Pinpoint the cell where the given text exists, returning its [x, y] midpoint coordinate. 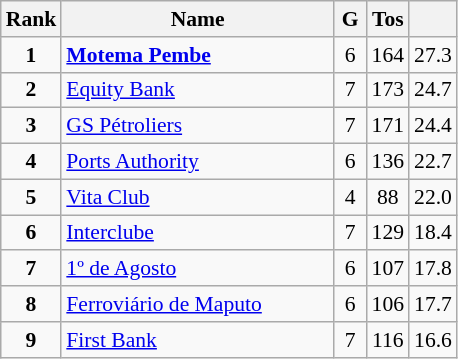
22.0 [433, 197]
First Bank [198, 340]
Vita Club [198, 197]
3 [32, 126]
18.4 [433, 233]
136 [388, 162]
116 [388, 340]
2 [32, 90]
129 [388, 233]
5 [32, 197]
27.3 [433, 55]
Tos [388, 19]
Name [198, 19]
17.7 [433, 304]
171 [388, 126]
Interclube [198, 233]
107 [388, 269]
8 [32, 304]
Ferroviário de Maputo [198, 304]
24.7 [433, 90]
17.8 [433, 269]
16.6 [433, 340]
173 [388, 90]
1 [32, 55]
G [350, 19]
Rank [32, 19]
22.7 [433, 162]
GS Pétroliers [198, 126]
88 [388, 197]
1º de Agosto [198, 269]
164 [388, 55]
24.4 [433, 126]
9 [32, 340]
Equity Bank [198, 90]
106 [388, 304]
Motema Pembe [198, 55]
Ports Authority [198, 162]
